Return the (x, y) coordinate for the center point of the cell that contains the specified text.  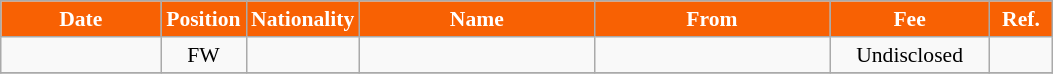
From (712, 19)
Nationality (302, 19)
Date (81, 19)
Position (204, 19)
Undisclosed (910, 55)
Fee (910, 19)
Name (476, 19)
FW (204, 55)
Ref. (1022, 19)
